Pinpoint the cell where the given text exists, returning its (X, Y) midpoint coordinate. 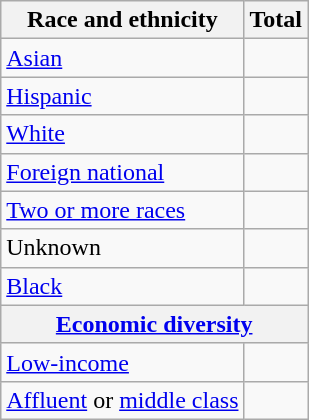
Black (122, 286)
Race and ethnicity (122, 20)
Low-income (122, 362)
Economic diversity (154, 324)
Total (276, 20)
Unknown (122, 248)
Affluent or middle class (122, 400)
Hispanic (122, 96)
White (122, 134)
Two or more races (122, 210)
Asian (122, 58)
Foreign national (122, 172)
